Detect which cell encompasses the target text, then output its [X, Y] center coordinate. 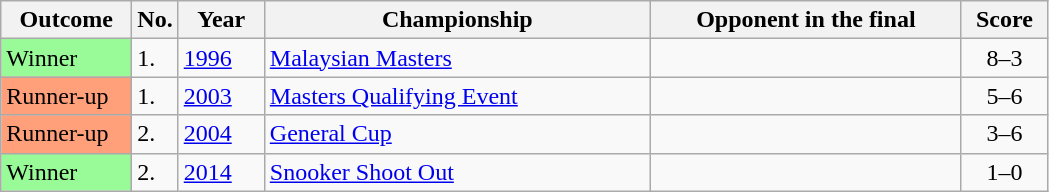
Masters Qualifying Event [457, 96]
Opponent in the final [806, 20]
2004 [221, 134]
3–6 [1004, 134]
2014 [221, 172]
2003 [221, 96]
8–3 [1004, 58]
1996 [221, 58]
1–0 [1004, 172]
General Cup [457, 134]
Outcome [66, 20]
Malaysian Masters [457, 58]
Snooker Shoot Out [457, 172]
No. [155, 20]
Year [221, 20]
Score [1004, 20]
Championship [457, 20]
5–6 [1004, 96]
